Output the (x, y) coordinate of the center of the cell containing the given text.  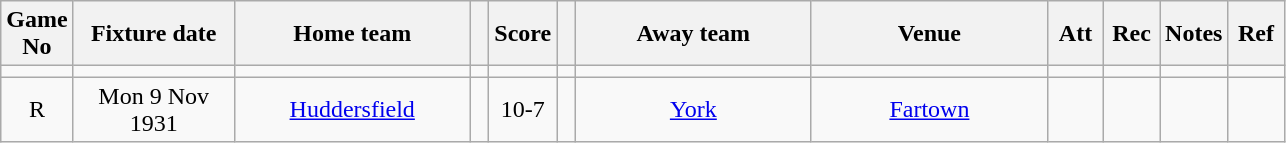
York (693, 110)
Fartown (929, 110)
Score (523, 34)
10-7 (523, 110)
Rec (1132, 34)
Home team (352, 34)
Fixture date (154, 34)
Away team (693, 34)
Venue (929, 34)
Game No (37, 34)
R (37, 110)
Huddersfield (352, 110)
Att (1075, 34)
Mon 9 Nov 1931 (154, 110)
Notes (1194, 34)
Ref (1256, 34)
